Identify which cell holds the provided text, then report its (X, Y) central coordinate. 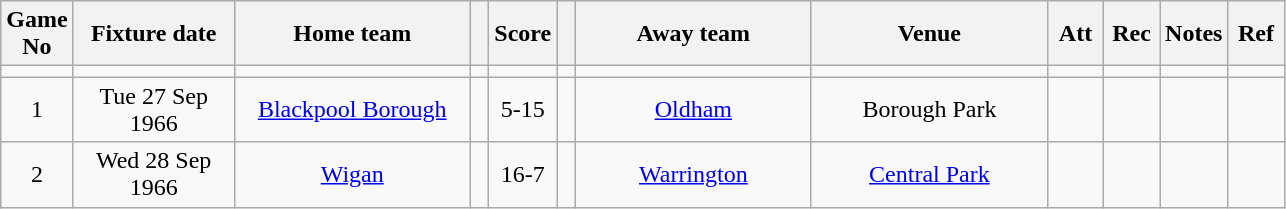
Blackpool Borough (352, 110)
Venue (929, 34)
Att (1075, 34)
Away team (693, 34)
Notes (1194, 34)
1 (37, 110)
2 (37, 174)
Wed 28 Sep 1966 (154, 174)
Oldham (693, 110)
Central Park (929, 174)
16-7 (523, 174)
Score (523, 34)
Rec (1132, 34)
Game No (37, 34)
Ref (1256, 34)
Warrington (693, 174)
Tue 27 Sep 1966 (154, 110)
Home team (352, 34)
Wigan (352, 174)
Borough Park (929, 110)
Fixture date (154, 34)
5-15 (523, 110)
